Provide the [x, y] coordinate of the cell's center where the given text is located.  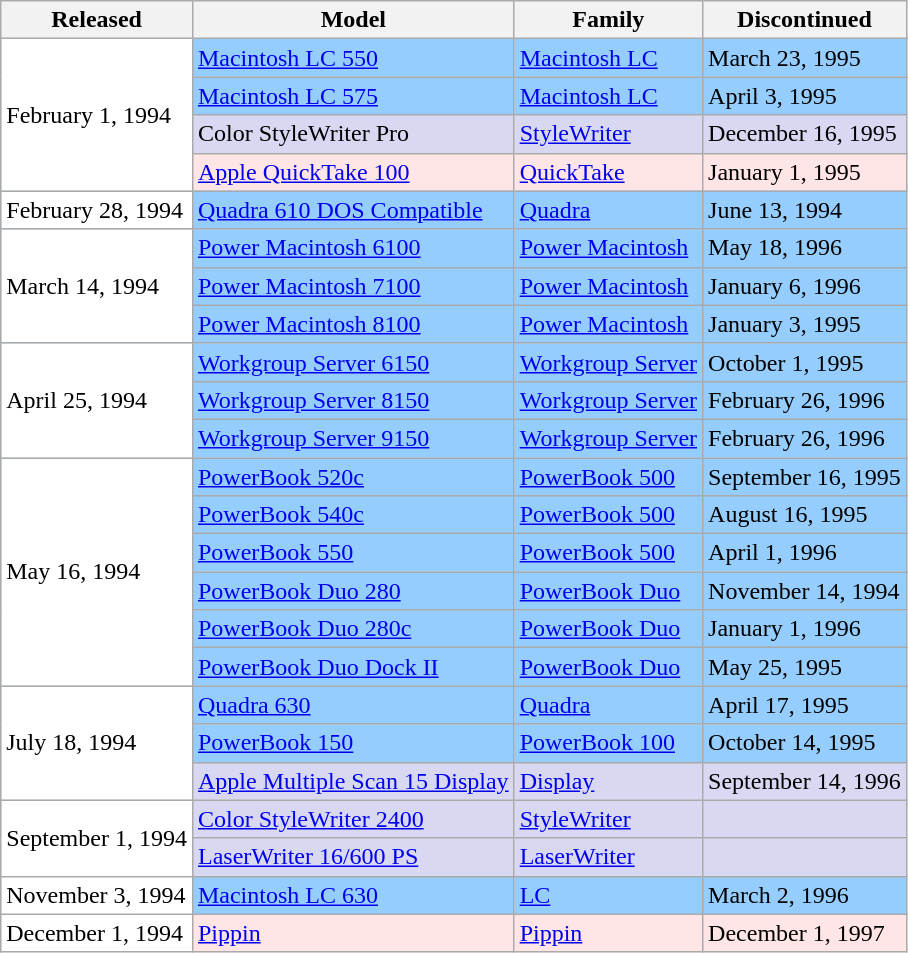
Color StyleWriter 2400 [353, 819]
September 14, 1996 [805, 781]
February 28, 1994 [97, 210]
November 3, 1994 [97, 895]
Workgroup Server 6150 [353, 362]
Macintosh LC 550 [353, 58]
PowerBook 520c [353, 477]
Macintosh LC 630 [353, 895]
December 1, 1994 [97, 933]
July 18, 1994 [97, 743]
April 25, 1994 [97, 400]
October 14, 1995 [805, 743]
August 16, 1995 [805, 515]
April 17, 1995 [805, 705]
PowerBook Duo Dock II [353, 667]
Quadra 610 DOS Compatible [353, 210]
Released [97, 20]
PowerBook 150 [353, 743]
May 25, 1995 [805, 667]
QuickTake [608, 172]
September 1, 1994 [97, 838]
March 2, 1996 [805, 895]
October 1, 1995 [805, 362]
June 13, 1994 [805, 210]
LaserWriter [608, 857]
January 6, 1996 [805, 286]
Power Macintosh 6100 [353, 248]
Workgroup Server 8150 [353, 400]
Display [608, 781]
Color StyleWriter Pro [353, 134]
April 3, 1995 [805, 96]
January 1, 1996 [805, 629]
PowerBook 100 [608, 743]
Power Macintosh 7100 [353, 286]
March 23, 1995 [805, 58]
LaserWriter 16/600 PS [353, 857]
PowerBook Duo 280 [353, 591]
May 18, 1996 [805, 248]
April 1, 1996 [805, 553]
Apple QuickTake 100 [353, 172]
March 14, 1994 [97, 286]
PowerBook 550 [353, 553]
Model [353, 20]
Workgroup Server 9150 [353, 438]
PowerBook 540c [353, 515]
PowerBook Duo 280c [353, 629]
September 16, 1995 [805, 477]
LC [608, 895]
Family [608, 20]
Power Macintosh 8100 [353, 324]
Apple Multiple Scan 15 Display [353, 781]
November 14, 1994 [805, 591]
Macintosh LC 575 [353, 96]
Discontinued [805, 20]
February 1, 1994 [97, 115]
May 16, 1994 [97, 572]
Quadra 630 [353, 705]
January 3, 1995 [805, 324]
December 1, 1997 [805, 933]
January 1, 1995 [805, 172]
December 16, 1995 [805, 134]
